Provide the (X, Y) coordinate of the cell's center where the given text is located.  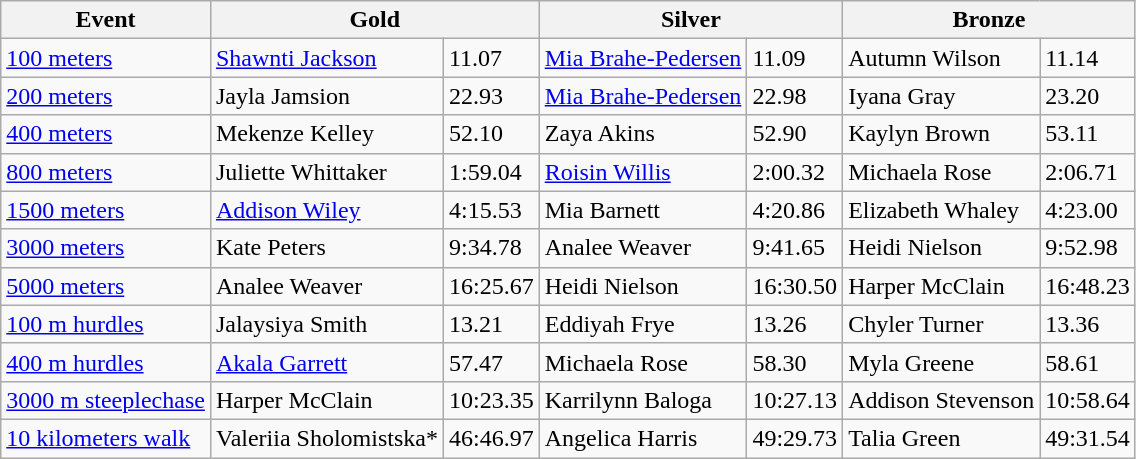
3000 meters (106, 248)
Autumn Wilson (942, 58)
52.10 (491, 134)
16:30.50 (795, 286)
Shawnti Jackson (326, 58)
Eddiyah Frye (643, 324)
4:23.00 (1088, 210)
58.30 (795, 362)
Bronze (990, 20)
9:41.65 (795, 248)
57.47 (491, 362)
Talia Green (942, 438)
200 meters (106, 96)
58.61 (1088, 362)
400 m hurdles (106, 362)
400 meters (106, 134)
49:31.54 (1088, 438)
Mia Barnett (643, 210)
Juliette Whittaker (326, 172)
Karrilynn Baloga (643, 400)
800 meters (106, 172)
5000 meters (106, 286)
Addison Wiley (326, 210)
13.36 (1088, 324)
2:06.71 (1088, 172)
13.21 (491, 324)
Jalaysiya Smith (326, 324)
3000 m steeplechase (106, 400)
16:48.23 (1088, 286)
4:15.53 (491, 210)
9:34.78 (491, 248)
53.11 (1088, 134)
13.26 (795, 324)
Mekenze Kelley (326, 134)
Kaylyn Brown (942, 134)
11.07 (491, 58)
49:29.73 (795, 438)
11.14 (1088, 58)
100 m hurdles (106, 324)
10:23.35 (491, 400)
100 meters (106, 58)
2:00.32 (795, 172)
Angelica Harris (643, 438)
Akala Garrett (326, 362)
Jayla Jamsion (326, 96)
Event (106, 20)
46:46.97 (491, 438)
1500 meters (106, 210)
22.98 (795, 96)
22.93 (491, 96)
4:20.86 (795, 210)
16:25.67 (491, 286)
52.90 (795, 134)
10 kilometers walk (106, 438)
11.09 (795, 58)
Roisin Willis (643, 172)
Kate Peters (326, 248)
Silver (690, 20)
Myla Greene (942, 362)
Zaya Akins (643, 134)
10:27.13 (795, 400)
Addison Stevenson (942, 400)
Valeriia Sholomistska* (326, 438)
Iyana Gray (942, 96)
Elizabeth Whaley (942, 210)
1:59.04 (491, 172)
23.20 (1088, 96)
10:58.64 (1088, 400)
Chyler Turner (942, 324)
9:52.98 (1088, 248)
Gold (374, 20)
